Return (x, y) of the center of cell containing provided text 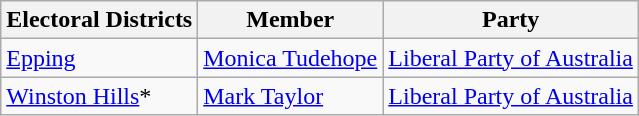
Electoral Districts (100, 20)
Party (511, 20)
Mark Taylor (290, 96)
Monica Tudehope (290, 58)
Winston Hills* (100, 96)
Epping (100, 58)
Member (290, 20)
